Detect which cell encompasses the target text, then output its [X, Y] center coordinate. 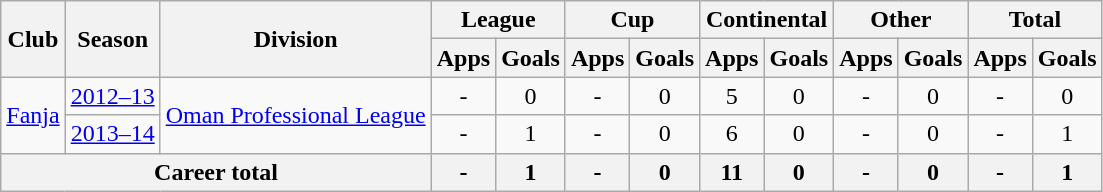
2012–13 [112, 96]
Division [296, 39]
League [498, 20]
Club [33, 39]
Total [1035, 20]
Cup [632, 20]
2013–14 [112, 134]
Career total [216, 172]
Other [901, 20]
5 [732, 96]
Oman Professional League [296, 115]
11 [732, 172]
Continental [767, 20]
6 [732, 134]
Fanja [33, 115]
Season [112, 39]
